Return the (x, y) coordinate for the center point of the cell that contains the specified text.  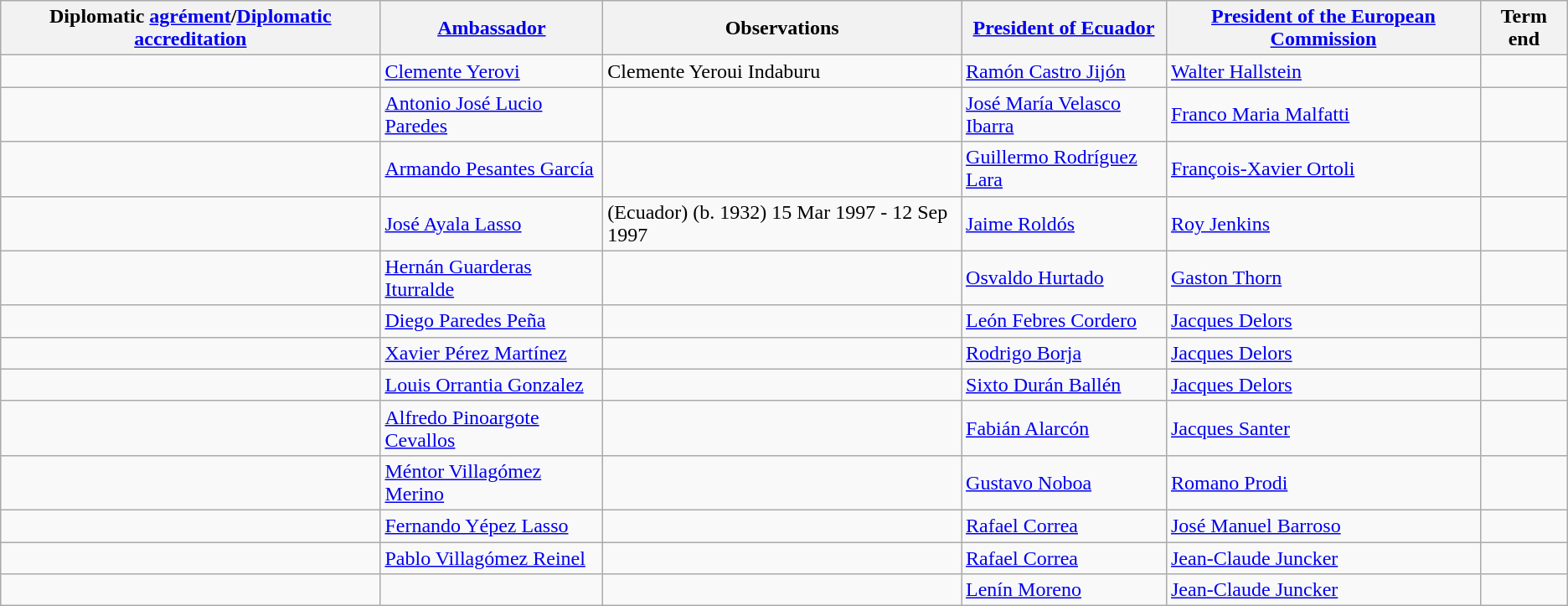
(Ecuador) (b. 1932) 15 Mar 1997 - 12 Sep 1997 (782, 223)
Roy Jenkins (1323, 223)
Xavier Pérez Martínez (492, 353)
Osvaldo Hurtado (1064, 278)
Alfredo Pinoargote Cevallos (492, 427)
Diplomatic agrément/Diplomatic accreditation (191, 28)
Louis Orrantia Gonzalez (492, 385)
Hernán Guarderas Iturralde (492, 278)
Romano Prodi (1323, 483)
Jacques Santer (1323, 427)
Franco Maria Malfatti (1323, 114)
Ambassador (492, 28)
Sixto Durán Ballén (1064, 385)
Term end (1524, 28)
Gaston Thorn (1323, 278)
Ramón Castro Jijón (1064, 71)
Gustavo Noboa (1064, 483)
Fabián Alarcón (1064, 427)
José Ayala Lasso (492, 223)
Pablo Villagómez Reinel (492, 557)
Méntor Villagómez Merino (492, 483)
Armando Pesantes García (492, 169)
José Manuel Barroso (1323, 526)
Lenín Moreno (1064, 590)
Guillermo Rodríguez Lara (1064, 169)
Clemente Yerovi (492, 71)
Antonio José Lucio Paredes (492, 114)
León Febres Cordero (1064, 321)
François-Xavier Ortoli (1323, 169)
Clemente Yeroui Indaburu (782, 71)
Rodrigo Borja (1064, 353)
Observations (782, 28)
José María Velasco Ibarra (1064, 114)
Jaime Roldós (1064, 223)
Walter Hallstein (1323, 71)
President of Ecuador (1064, 28)
Fernando Yépez Lasso (492, 526)
Diego Paredes Peña (492, 321)
President of the European Commission (1323, 28)
